Identify which cell holds the provided text, then report its (x, y) central coordinate. 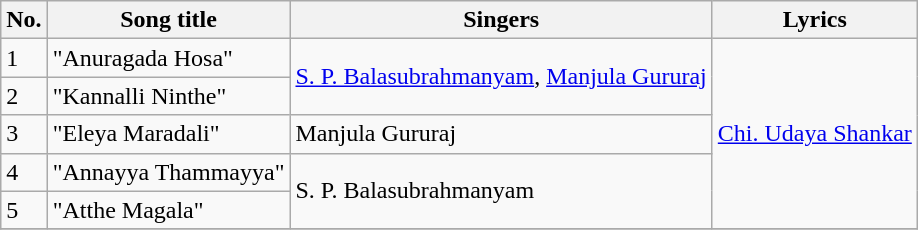
"Anuragada Hosa" (168, 58)
Singers (501, 20)
S. P. Balasubrahmanyam (501, 191)
5 (24, 210)
4 (24, 172)
S. P. Balasubrahmanyam, Manjula Gururaj (501, 77)
Chi. Udaya Shankar (814, 134)
Manjula Gururaj (501, 134)
"Eleya Maradali" (168, 134)
"Kannalli Ninthe" (168, 96)
1 (24, 58)
Song title (168, 20)
"Annayya Thammayya" (168, 172)
2 (24, 96)
Lyrics (814, 20)
"Atthe Magala" (168, 210)
3 (24, 134)
No. (24, 20)
